Return [x, y] of the center of cell containing provided text 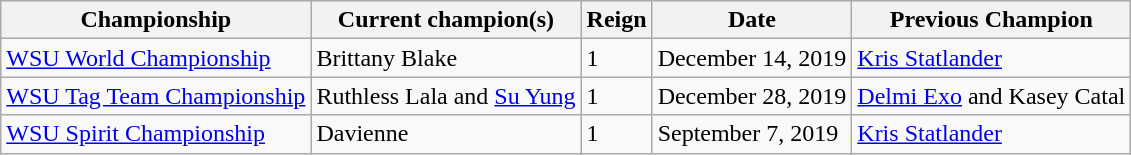
December 14, 2019 [752, 58]
WSU Tag Team Championship [156, 96]
Davienne [446, 134]
Date [752, 20]
Delmi Exo and Kasey Catal [992, 96]
September 7, 2019 [752, 134]
Previous Champion [992, 20]
Current champion(s) [446, 20]
WSU Spirit Championship [156, 134]
WSU World Championship [156, 58]
Championship [156, 20]
Reign [616, 20]
Ruthless Lala and Su Yung [446, 96]
Brittany Blake [446, 58]
December 28, 2019 [752, 96]
